Identify which cell holds the provided text, then report its (X, Y) central coordinate. 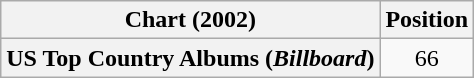
Chart (2002) (190, 20)
Position (427, 20)
66 (427, 58)
US Top Country Albums (Billboard) (190, 58)
